Output the (x, y) coordinate of the center of the cell containing the given text.  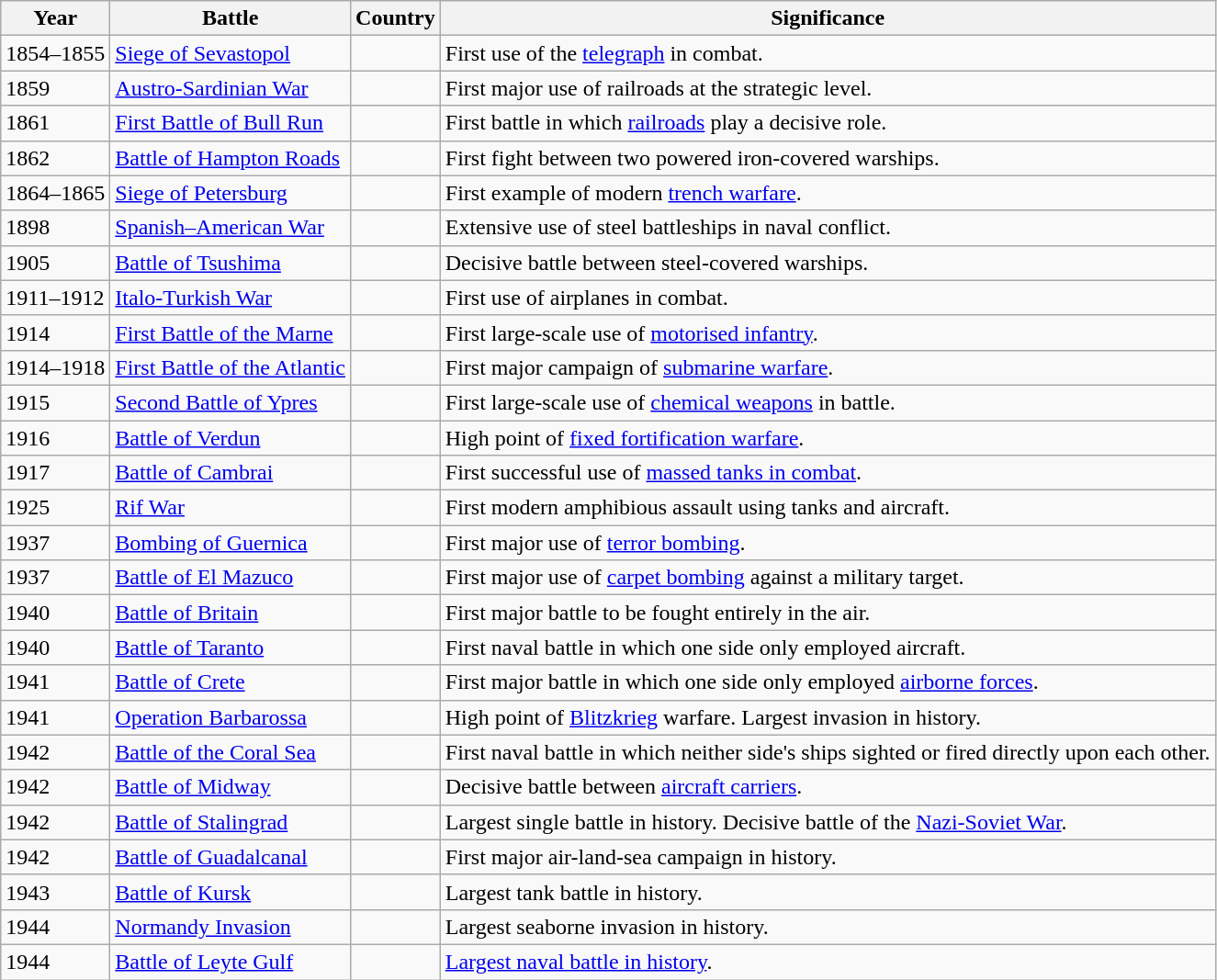
1864–1865 (55, 193)
First major battle in which one side only employed airborne forces. (828, 682)
High point of fixed fortification warfare. (828, 438)
Largest naval battle in history. (828, 962)
First major use of carpet bombing against a military target. (828, 578)
1915 (55, 402)
Battle of Verdun (231, 438)
Battle of Britain (231, 613)
Battle of Crete (231, 682)
Decisive battle between aircraft carriers. (828, 787)
First major use of railroads at the strategic level. (828, 88)
Second Battle of Ypres (231, 402)
1911–1912 (55, 298)
First Battle of the Marne (231, 332)
Battle of El Mazuco (231, 578)
Battle of Hampton Roads (231, 158)
First large-scale use of chemical weapons in battle. (828, 402)
Austro-Sardinian War (231, 88)
Battle of Guadalcanal (231, 857)
Siege of Petersburg (231, 193)
First major battle to be fought entirely in the air. (828, 613)
First naval battle in which one side only employed aircraft. (828, 648)
Battle of Midway (231, 787)
First use of airplanes in combat. (828, 298)
1854–1855 (55, 53)
1943 (55, 892)
First naval battle in which neither side's ships sighted or fired directly upon each other. (828, 752)
First fight between two powered iron-covered warships. (828, 158)
1917 (55, 473)
Extensive use of steel battleships in naval conflict. (828, 228)
First major air-land-sea campaign in history. (828, 857)
Battle of Stalingrad (231, 822)
Largest tank battle in history. (828, 892)
First example of modern trench warfare. (828, 193)
Battle (231, 18)
Country (396, 18)
1925 (55, 508)
Significance (828, 18)
Largest single battle in history. Decisive battle of the Nazi-Soviet War. (828, 822)
Italo-Turkish War (231, 298)
Battle of Tsushima (231, 263)
Year (55, 18)
Battle of the Coral Sea (231, 752)
Battle of Cambrai (231, 473)
1859 (55, 88)
1905 (55, 263)
First Battle of the Atlantic (231, 367)
First large-scale use of motorised infantry. (828, 332)
1861 (55, 123)
1898 (55, 228)
1916 (55, 438)
First modern amphibious assault using tanks and aircraft. (828, 508)
Rif War (231, 508)
Siege of Sevastopol (231, 53)
First major campaign of submarine warfare. (828, 367)
Largest seaborne invasion in history. (828, 927)
High point of Blitzkrieg warfare. Largest invasion in history. (828, 717)
Operation Barbarossa (231, 717)
1914 (55, 332)
Battle of Kursk (231, 892)
First major use of terror bombing. (828, 543)
Normandy Invasion (231, 927)
First battle in which railroads play a decisive role. (828, 123)
First Battle of Bull Run (231, 123)
1914–1918 (55, 367)
First use of the telegraph in combat. (828, 53)
Battle of Leyte Gulf (231, 962)
Spanish–American War (231, 228)
Decisive battle between steel-covered warships. (828, 263)
1862 (55, 158)
Bombing of Guernica (231, 543)
Battle of Taranto (231, 648)
First successful use of massed tanks in combat. (828, 473)
